For the text-containing cell, return its midpoint in (x, y) coordinate format. 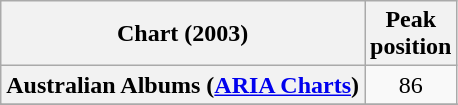
Chart (2003) (183, 34)
Peak position (411, 34)
Australian Albums (ARIA Charts) (183, 85)
86 (411, 85)
